Scan for the cell matching the given text and deliver its [X, Y] coordinate at center. 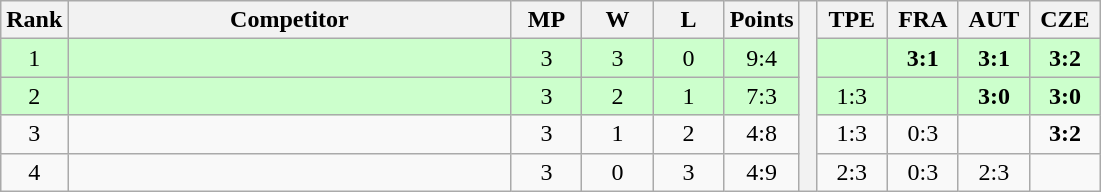
W [618, 20]
TPE [852, 20]
4:9 [762, 172]
4:8 [762, 134]
CZE [1064, 20]
Points [762, 20]
9:4 [762, 58]
FRA [922, 20]
7:3 [762, 96]
AUT [994, 20]
L [688, 20]
Competitor [290, 20]
4 [34, 172]
MP [546, 20]
Rank [34, 20]
